Detect which cell encompasses the target text, then output its [x, y] center coordinate. 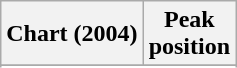
Peak position [189, 34]
Chart (2004) [72, 34]
